Capture the cell that displays the provided text and extract its [x, y] central coordinate. 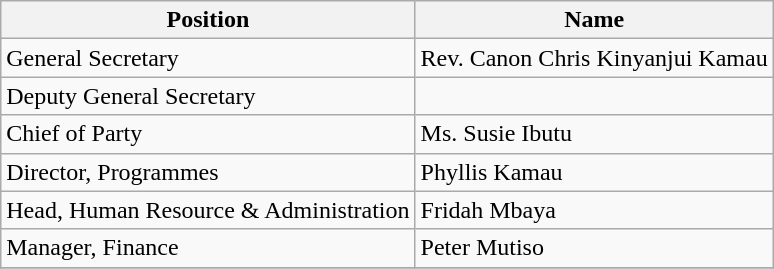
Ms. Susie Ibutu [594, 134]
Name [594, 20]
Position [208, 20]
Chief of Party [208, 134]
Fridah Mbaya [594, 210]
Head, Human Resource & Administration [208, 210]
Director, Programmes [208, 172]
General Secretary [208, 58]
Phyllis Kamau [594, 172]
Deputy General Secretary [208, 96]
Manager, Finance [208, 248]
Rev. Canon Chris Kinyanjui Kamau [594, 58]
Peter Mutiso [594, 248]
